Locate the cell with the specified text and output its (x, y) center coordinate. 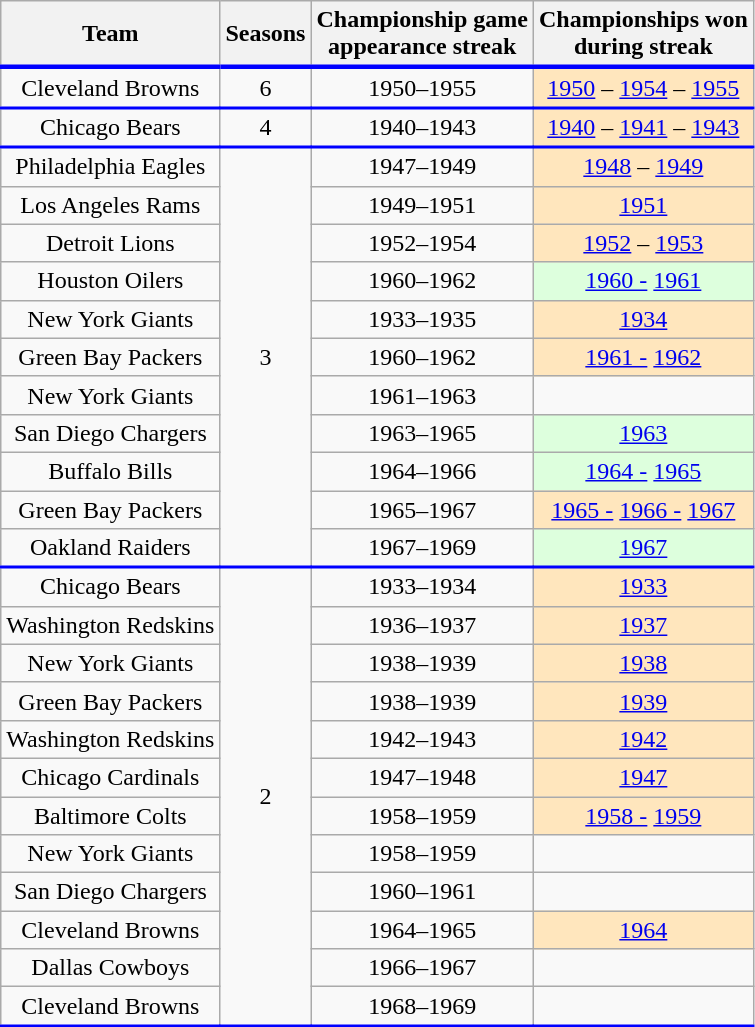
1952 – 1953 (643, 243)
1964 (643, 930)
1938 (643, 663)
1966–1967 (422, 968)
1950 – 1954 – 1955 (643, 87)
1951 (643, 205)
1964–1965 (422, 930)
1961–1963 (422, 395)
Championships wonduring streak (643, 34)
Buffalo Bills (110, 471)
Chicago Cardinals (110, 777)
2 (266, 796)
1933–1935 (422, 319)
Los Angeles Rams (110, 205)
1939 (643, 701)
1933–1934 (422, 586)
1963–1965 (422, 433)
Houston Oilers (110, 281)
Oakland Raiders (110, 548)
1965 - 1966 - 1967 (643, 509)
Philadelphia Eagles (110, 166)
1968–1969 (422, 1006)
1948 – 1949 (643, 166)
Detroit Lions (110, 243)
1942 (643, 739)
Dallas Cowboys (110, 968)
1958 - 1959 (643, 815)
1960–1961 (422, 892)
1940 – 1941 – 1943 (643, 128)
1965–1967 (422, 509)
3 (266, 357)
1964–1966 (422, 471)
1936–1937 (422, 625)
1947–1948 (422, 777)
1952–1954 (422, 243)
Seasons (266, 34)
1961 - 1962 (643, 357)
Baltimore Colts (110, 815)
1942–1943 (422, 739)
1933 (643, 586)
1947 (643, 777)
1940–1943 (422, 128)
1960 - 1961 (643, 281)
4 (266, 128)
1947–1949 (422, 166)
1964 - 1965 (643, 471)
1967–1969 (422, 548)
1937 (643, 625)
1949–1951 (422, 205)
1963 (643, 433)
6 (266, 87)
1967 (643, 548)
Team (110, 34)
1950–1955 (422, 87)
Championship game appearance streak (422, 34)
1934 (643, 319)
